Determine the [x, y] coordinate at the center of the cell enclosing the given text.  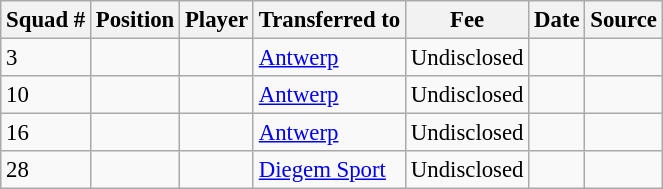
Date [557, 20]
Position [136, 20]
Squad # [46, 20]
Diegem Sport [329, 170]
Transferred to [329, 20]
Source [624, 20]
10 [46, 95]
28 [46, 170]
16 [46, 133]
Player [217, 20]
Fee [468, 20]
3 [46, 58]
